For the text-containing cell, return its midpoint in [x, y] coordinate format. 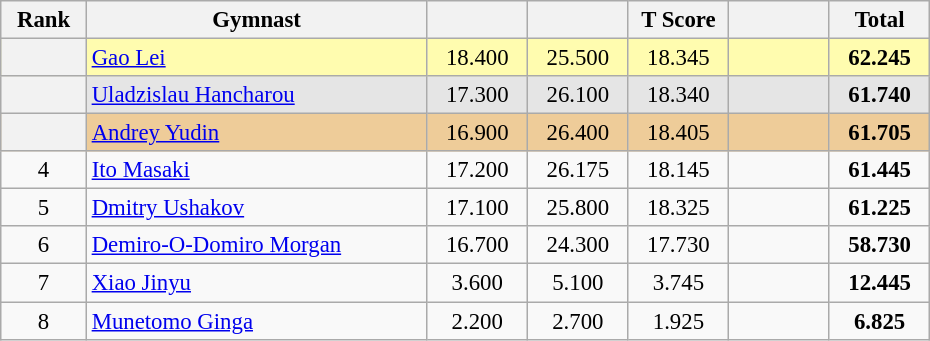
7 [44, 283]
61.445 [880, 170]
17.300 [478, 95]
5.100 [578, 283]
61.705 [880, 133]
62.245 [880, 58]
26.400 [578, 133]
Rank [44, 20]
17.730 [678, 245]
6.825 [880, 321]
Uladzislau Hancharou [256, 95]
16.900 [478, 133]
2.200 [478, 321]
Total [880, 20]
18.400 [478, 58]
8 [44, 321]
17.100 [478, 208]
6 [44, 245]
61.225 [880, 208]
T Score [678, 20]
Andrey Yudin [256, 133]
18.405 [678, 133]
Dmitry Ushakov [256, 208]
18.340 [678, 95]
25.800 [578, 208]
17.200 [478, 170]
12.445 [880, 283]
26.175 [578, 170]
Demiro-O-Domiro Morgan [256, 245]
Gymnast [256, 20]
26.100 [578, 95]
Gao Lei [256, 58]
18.145 [678, 170]
18.325 [678, 208]
Ito Masaki [256, 170]
1.925 [678, 321]
25.500 [578, 58]
2.700 [578, 321]
24.300 [578, 245]
61.740 [880, 95]
4 [44, 170]
16.700 [478, 245]
3.745 [678, 283]
5 [44, 208]
Xiao Jinyu [256, 283]
3.600 [478, 283]
58.730 [880, 245]
Munetomo Ginga [256, 321]
18.345 [678, 58]
